Capture the cell that displays the provided text and extract its [X, Y] central coordinate. 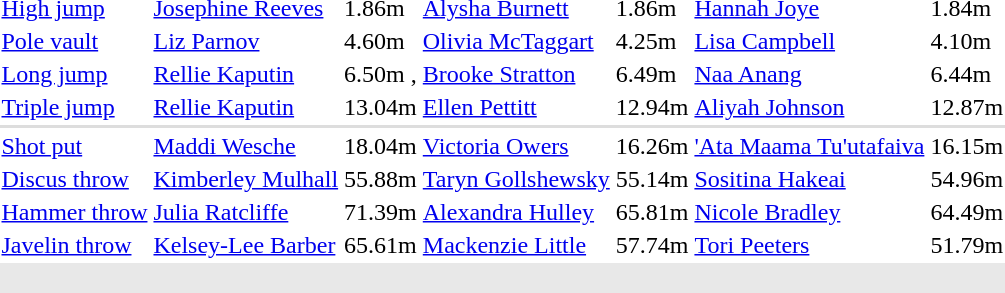
Lisa Campbell [810, 41]
Maddi Wesche [246, 146]
13.04m [381, 107]
Kelsey-Lee Barber [246, 245]
Sositina Hakeai [810, 179]
Javelin throw [74, 245]
64.49m [967, 212]
54.96m [967, 179]
Brooke Stratton [516, 74]
Long jump [74, 74]
Victoria Owers [516, 146]
55.14m [652, 179]
71.39m [381, 212]
55.88m [381, 179]
'Ata Maama Tu'utafaiva [810, 146]
12.87m [967, 107]
Mackenzie Little [516, 245]
Shot put [74, 146]
Pole vault [74, 41]
Ellen Pettitt [516, 107]
4.10m [967, 41]
Julia Ratcliffe [246, 212]
Aliyah Johnson [810, 107]
Nicole Bradley [810, 212]
12.94m [652, 107]
Triple jump [74, 107]
Tori Peeters [810, 245]
65.81m [652, 212]
51.79m [967, 245]
6.49m [652, 74]
Discus throw [74, 179]
57.74m [652, 245]
4.25m [652, 41]
4.60m [381, 41]
Naa Anang [810, 74]
Liz Parnov [246, 41]
16.15m [967, 146]
Alexandra Hulley [516, 212]
Olivia McTaggart [516, 41]
6.44m [967, 74]
65.61m [381, 245]
18.04m [381, 146]
16.26m [652, 146]
Kimberley Mulhall [246, 179]
6.50m , [381, 74]
Taryn Gollshewsky [516, 179]
Hammer throw [74, 212]
